Capture the cell that displays the provided text and extract its (X, Y) central coordinate. 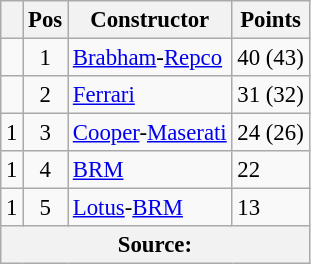
Cooper-Maserati (150, 133)
Lotus-BRM (150, 208)
Constructor (150, 20)
13 (270, 208)
24 (26) (270, 133)
Pos (46, 20)
Ferrari (150, 95)
4 (46, 170)
40 (43) (270, 58)
BRM (150, 170)
31 (32) (270, 95)
Source: (155, 245)
Points (270, 20)
2 (46, 95)
3 (46, 133)
Brabham-Repco (150, 58)
22 (270, 170)
5 (46, 208)
